Extract the [X, Y] coordinate from the center of the cell holding the provided text.  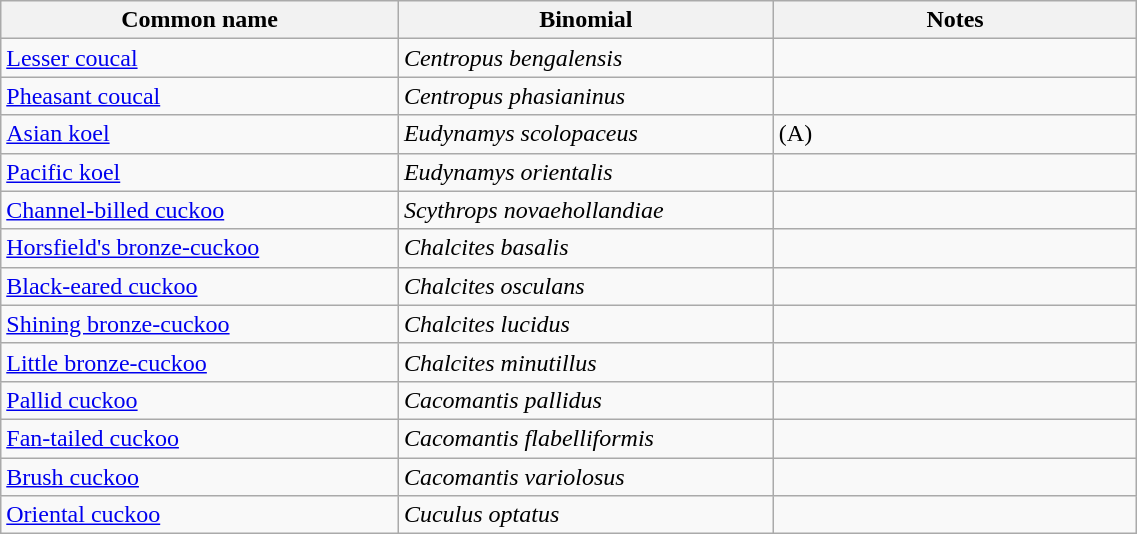
Notes [955, 20]
Cacomantis pallidus [586, 400]
Brush cuckoo [200, 477]
Pacific koel [200, 172]
Cacomantis flabelliformis [586, 438]
Eudynamys scolopaceus [586, 134]
Asian koel [200, 134]
Chalcites osculans [586, 286]
Lesser coucal [200, 58]
Chalcites lucidus [586, 324]
Chalcites basalis [586, 248]
Binomial [586, 20]
Little bronze-cuckoo [200, 362]
Channel-billed cuckoo [200, 210]
(A) [955, 134]
Pallid cuckoo [200, 400]
Common name [200, 20]
Oriental cuckoo [200, 515]
Black-eared cuckoo [200, 286]
Horsfield's bronze-cuckoo [200, 248]
Centropus phasianinus [586, 96]
Cacomantis variolosus [586, 477]
Centropus bengalensis [586, 58]
Chalcites minutillus [586, 362]
Scythrops novaehollandiae [586, 210]
Shining bronze-cuckoo [200, 324]
Cuculus optatus [586, 515]
Eudynamys orientalis [586, 172]
Fan-tailed cuckoo [200, 438]
Pheasant coucal [200, 96]
